Return the [X, Y] coordinate for the center point of the cell that contains the specified text.  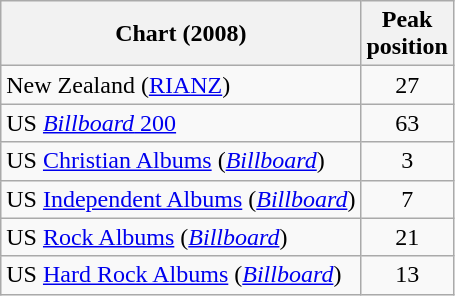
US Independent Albums (Billboard) [181, 199]
7 [407, 199]
3 [407, 161]
Peakposition [407, 34]
US Billboard 200 [181, 123]
21 [407, 237]
New Zealand (RIANZ) [181, 85]
US Hard Rock Albums (Billboard) [181, 275]
27 [407, 85]
US Christian Albums (Billboard) [181, 161]
63 [407, 123]
13 [407, 275]
Chart (2008) [181, 34]
US Rock Albums (Billboard) [181, 237]
